Return [X, Y] of the center of cell containing provided text 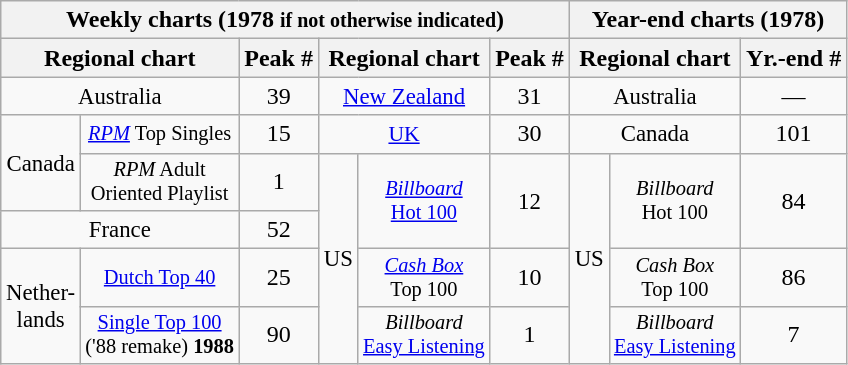
RPM Top Singles [159, 134]
12 [530, 201]
New Zealand [404, 96]
84 [794, 201]
Weekly charts (1978 if not otherwise indicated) [286, 20]
UK [404, 134]
Single Top 100('88 remake) 1988 [159, 335]
39 [279, 96]
10 [530, 278]
Yr.-end # [794, 58]
101 [794, 134]
Year-end charts (1978) [708, 20]
30 [530, 134]
Dutch Top 40 [159, 278]
25 [279, 278]
52 [279, 230]
90 [279, 335]
86 [794, 278]
15 [279, 134]
7 [794, 335]
France [120, 230]
— [794, 96]
RPM AdultOriented Playlist [159, 182]
31 [530, 96]
Nether-lands [41, 306]
